Search for the cell housing the specified text and yield its [x, y] center coordinate. 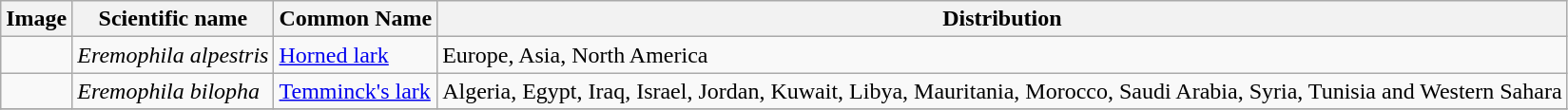
Europe, Asia, North America [1002, 55]
Scientific name [173, 19]
Eremophila bilopha [173, 91]
Horned lark [356, 55]
Eremophila alpestris [173, 55]
Image [36, 19]
Common Name [356, 19]
Temminck's lark [356, 91]
Algeria, Egypt, Iraq, Israel, Jordan, Kuwait, Libya, Mauritania, Morocco, Saudi Arabia, Syria, Tunisia and Western Sahara [1002, 91]
Distribution [1002, 19]
